Search for the cell housing the specified text and yield its [X, Y] center coordinate. 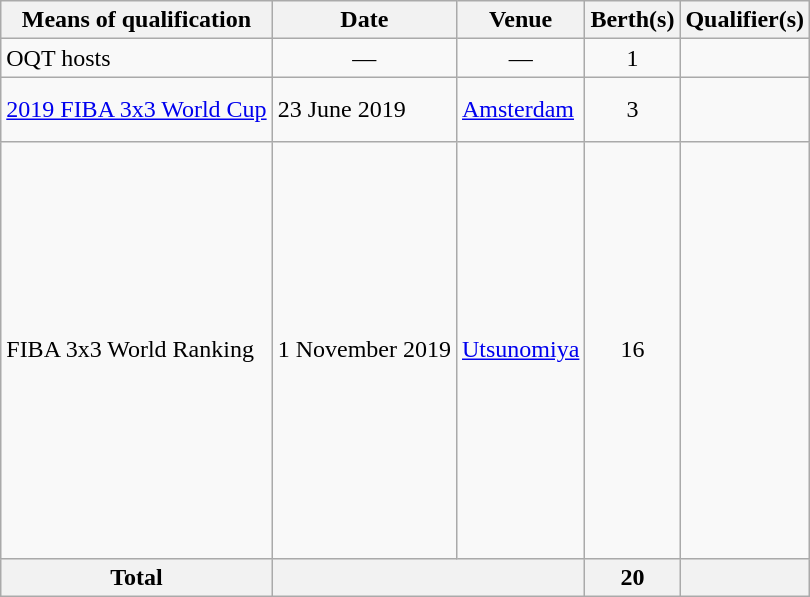
2019 FIBA 3x3 World Cup [136, 110]
1 November 2019 [364, 350]
Date [364, 20]
Qualifier(s) [745, 20]
23 June 2019 [364, 110]
16 [632, 350]
Venue [520, 20]
20 [632, 577]
OQT hosts [136, 58]
Berth(s) [632, 20]
Total [136, 577]
Utsunomiya [520, 350]
Amsterdam [520, 110]
3 [632, 110]
Means of qualification [136, 20]
FIBA 3x3 World Ranking [136, 350]
1 [632, 58]
